Detect which cell encompasses the target text, then output its (X, Y) center coordinate. 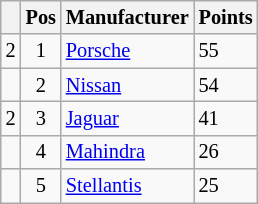
Jaguar (128, 118)
55 (226, 51)
3 (41, 118)
Porsche (128, 51)
1 (41, 51)
Manufacturer (128, 17)
26 (226, 152)
Mahindra (128, 152)
Pos (41, 17)
5 (41, 186)
41 (226, 118)
25 (226, 186)
Stellantis (128, 186)
Points (226, 17)
54 (226, 85)
Nissan (128, 85)
4 (41, 152)
